Scan for the cell matching the given text and deliver its (X, Y) coordinate at center. 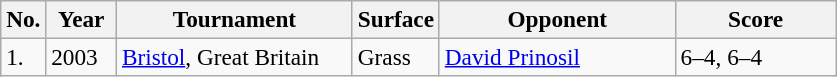
David Prinosil (557, 57)
No. (24, 19)
Tournament (235, 19)
1. (24, 57)
Opponent (557, 19)
Year (82, 19)
Surface (396, 19)
Grass (396, 57)
Score (756, 19)
Bristol, Great Britain (235, 57)
6–4, 6–4 (756, 57)
2003 (82, 57)
